Return the [x, y] coordinate for the center point of the cell that contains the specified text.  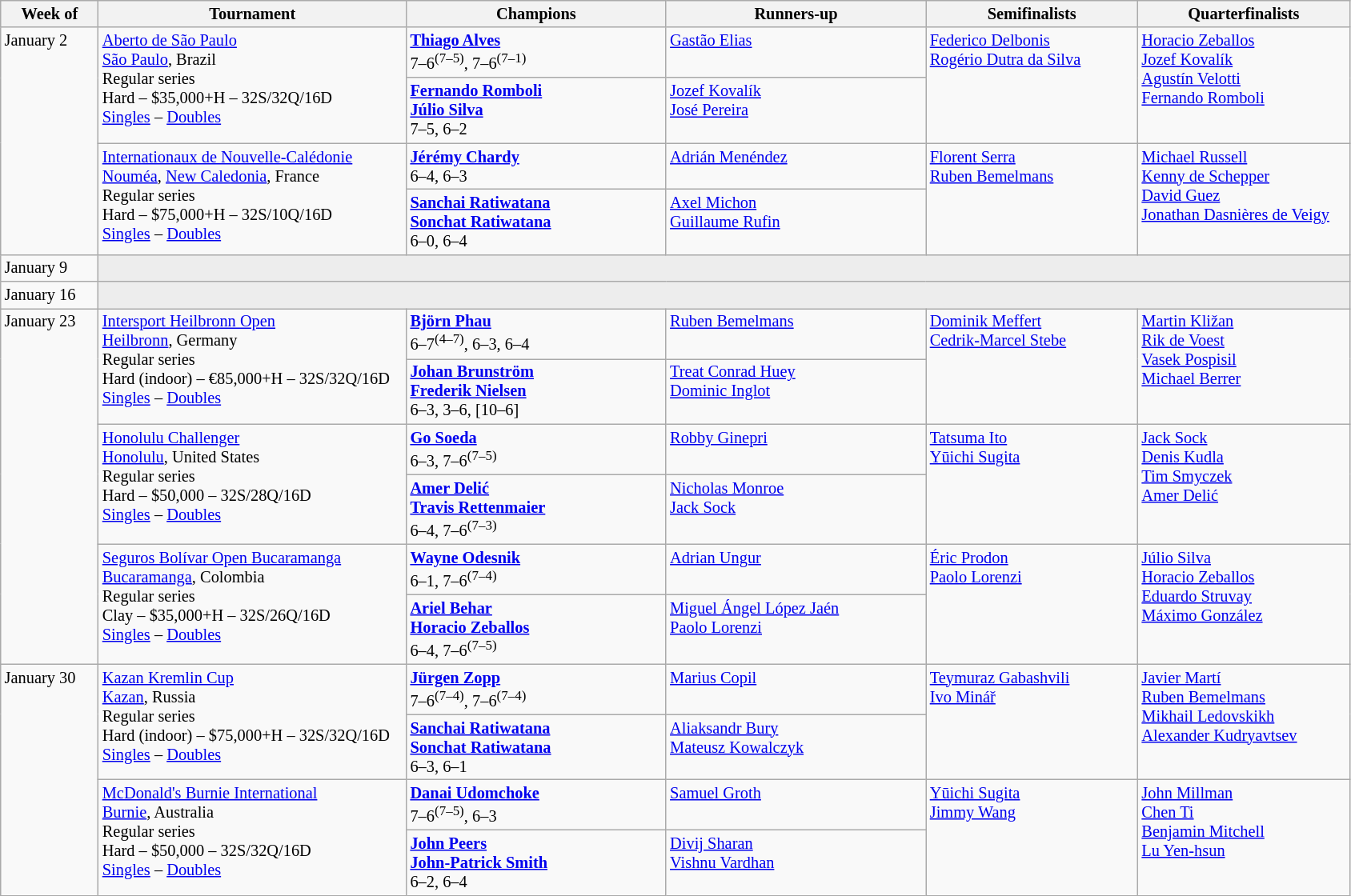
Semifinalists [1032, 14]
Horacio Zeballos Jozef Kovalík Agustín Velotti Fernando Romboli [1244, 85]
Johan Brunström Frederik Nielsen6–3, 3–6, [10–6] [536, 391]
Jürgen Zopp7–6(7–4), 7–6(7–4) [536, 690]
Jérémy Chardy6–4, 6–3 [536, 166]
Gastão Elias [796, 53]
John Millman Chen Ti Benjamin Mitchell Lu Yen-hsun [1244, 837]
Yūichi Sugita Jimmy Wang [1032, 837]
Runners-up [796, 14]
Internationaux de Nouvelle-Calédonie Nouméa, New Caledonia, FranceRegular seriesHard – $75,000+H – 32S/10Q/16DSingles – Doubles [253, 198]
January 9 [50, 268]
Go Soeda6–3, 7–6(7–5) [536, 450]
January 2 [50, 141]
Samuel Groth [796, 805]
January 23 [50, 486]
Jozef Kovalík José Pereira [796, 110]
Miguel Ángel López Jaén Paolo Lorenzi [796, 629]
Björn Phau6–7(4–7), 6–3, 6–4 [536, 333]
Thiago Alves7–6(7–5), 7–6(7–1) [536, 53]
Júlio Silva Horacio Zeballos Eduardo Struvay Máximo González [1244, 604]
Axel Michon Guillaume Rufin [796, 222]
Éric Prodon Paolo Lorenzi [1032, 604]
Aliaksandr Bury Mateusz Kowalczyk [796, 747]
Honolulu Challenger Honolulu, United StatesRegular seriesHard – $50,000 – 32S/28Q/16DSingles – Doubles [253, 484]
Fernando Romboli Júlio Silva7–5, 6–2 [536, 110]
John Peers John-Patrick Smith6–2, 6–4 [536, 862]
Martin Kližan Rik de Voest Vasek Pospisil Michael Berrer [1244, 366]
Adrián Menéndez [796, 166]
Robby Ginepri [796, 450]
Champions [536, 14]
Adrian Ungur [796, 570]
Jack Sock Denis Kudla Tim Smyczek Amer Delić [1244, 484]
Wayne Odesnik6–1, 7–6(7–4) [536, 570]
Teymuraz Gabashvili Ivo Minář [1032, 722]
Kazan Kremlin Cup Kazan, RussiaRegular seriesHard (indoor) – $75,000+H – 32S/32Q/16DSingles – Doubles [253, 722]
Tatsuma Ito Yūichi Sugita [1032, 484]
Treat Conrad Huey Dominic Inglot [796, 391]
Sanchai Ratiwatana Sonchat Ratiwatana6–0, 6–4 [536, 222]
January 16 [50, 295]
Florent Serra Ruben Bemelmans [1032, 198]
Ariel Behar Horacio Zeballos6–4, 7–6(7–5) [536, 629]
McDonald's Burnie International Burnie, AustraliaRegular seriesHard – $50,000 – 32S/32Q/16DSingles – Doubles [253, 837]
Amer Delić Travis Rettenmaier6–4, 7–6(7–3) [536, 509]
Intersport Heilbronn Open Heilbronn, GermanyRegular seriesHard (indoor) – €85,000+H – 32S/32Q/16DSingles – Doubles [253, 366]
Marius Copil [796, 690]
Sanchai Ratiwatana Sonchat Ratiwatana6–3, 6–1 [536, 747]
Seguros Bolívar Open Bucaramanga Bucaramanga, ColombiaRegular seriesClay – $35,000+H – 32S/26Q/16DSingles – Doubles [253, 604]
Quarterfinalists [1244, 14]
Danai Udomchoke7–6(7–5), 6–3 [536, 805]
Divij Sharan Vishnu Vardhan [796, 862]
Javier Martí Ruben Bemelmans Mikhail Ledovskikh Alexander Kudryavtsev [1244, 722]
Ruben Bemelmans [796, 333]
Week of [50, 14]
Michael Russell Kenny de Schepper David Guez Jonathan Dasnières de Veigy [1244, 198]
Dominik Meffert Cedrik-Marcel Stebe [1032, 366]
Nicholas Monroe Jack Sock [796, 509]
Aberto de São PauloSão Paulo, BrazilRegular seriesHard – $35,000+H – 32S/32Q/16DSingles – Doubles [253, 85]
Tournament [253, 14]
Federico Delbonis Rogério Dutra da Silva [1032, 85]
January 30 [50, 779]
